Search for the cell housing the specified text and yield its [x, y] center coordinate. 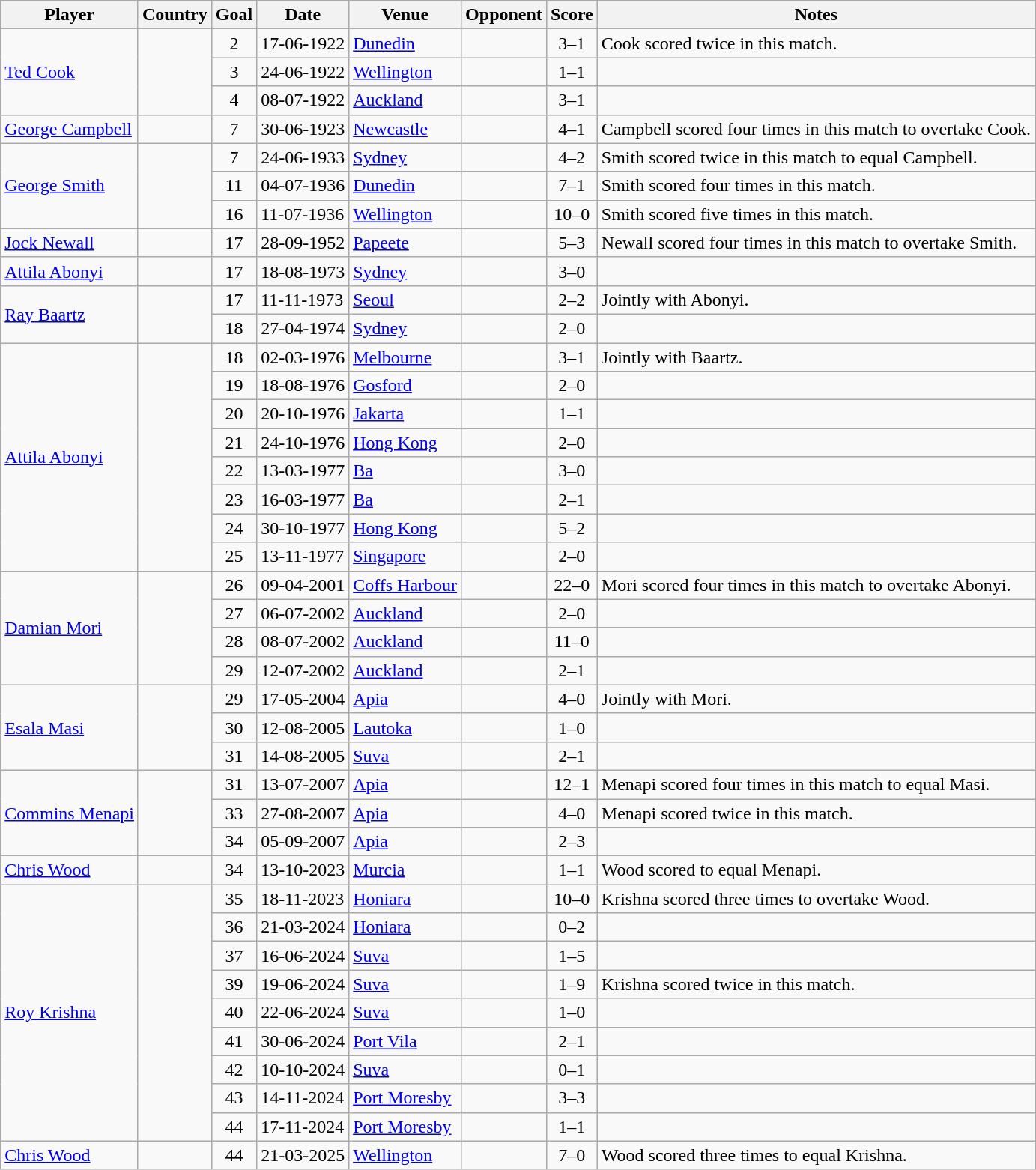
4–2 [572, 157]
18-11-2023 [303, 899]
Jointly with Baartz. [816, 357]
Wood scored three times to equal Krishna. [816, 1155]
Smith scored four times in this match. [816, 186]
Notes [816, 15]
27-04-1974 [303, 328]
36 [234, 927]
Krishna scored twice in this match. [816, 984]
Date [303, 15]
11-11-1973 [303, 300]
4–1 [572, 129]
Melbourne [405, 357]
2 [234, 43]
18-08-1976 [303, 386]
4 [234, 100]
22-06-2024 [303, 1013]
Cook scored twice in this match. [816, 43]
Esala Masi [70, 727]
08-07-1922 [303, 100]
1–5 [572, 956]
13-07-2007 [303, 784]
06-07-2002 [303, 613]
21-03-2024 [303, 927]
16-06-2024 [303, 956]
Lautoka [405, 727]
22–0 [572, 585]
20 [234, 414]
0–1 [572, 1070]
7–0 [572, 1155]
13-11-1977 [303, 557]
17-06-1922 [303, 43]
Newall scored four times in this match to overtake Smith. [816, 243]
14-11-2024 [303, 1098]
30 [234, 727]
04-07-1936 [303, 186]
7–1 [572, 186]
20-10-1976 [303, 414]
1–9 [572, 984]
10-10-2024 [303, 1070]
12-07-2002 [303, 670]
2–3 [572, 842]
Singapore [405, 557]
30-06-1923 [303, 129]
3 [234, 72]
Goal [234, 15]
Damian Mori [70, 628]
30-10-1977 [303, 528]
11-07-1936 [303, 214]
Jakarta [405, 414]
Ray Baartz [70, 314]
Player [70, 15]
30-06-2024 [303, 1041]
Mori scored four times in this match to overtake Abonyi. [816, 585]
05-09-2007 [303, 842]
37 [234, 956]
28-09-1952 [303, 243]
Coffs Harbour [405, 585]
28 [234, 642]
16-03-1977 [303, 500]
17-05-2004 [303, 699]
Newcastle [405, 129]
27-08-2007 [303, 813]
22 [234, 471]
14-08-2005 [303, 756]
Murcia [405, 870]
16 [234, 214]
5–3 [572, 243]
Papeete [405, 243]
3–3 [572, 1098]
Smith scored five times in this match. [816, 214]
13-10-2023 [303, 870]
09-04-2001 [303, 585]
Ted Cook [70, 72]
George Smith [70, 186]
02-03-1976 [303, 357]
Jointly with Abonyi. [816, 300]
19 [234, 386]
13-03-1977 [303, 471]
Jock Newall [70, 243]
17-11-2024 [303, 1127]
21-03-2025 [303, 1155]
26 [234, 585]
23 [234, 500]
Roy Krishna [70, 1013]
24-06-1922 [303, 72]
21 [234, 443]
42 [234, 1070]
Krishna scored three times to overtake Wood. [816, 899]
41 [234, 1041]
2–2 [572, 300]
11 [234, 186]
12-08-2005 [303, 727]
39 [234, 984]
Jointly with Mori. [816, 699]
35 [234, 899]
24-06-1933 [303, 157]
08-07-2002 [303, 642]
George Campbell [70, 129]
25 [234, 557]
33 [234, 813]
Wood scored to equal Menapi. [816, 870]
11–0 [572, 642]
Port Vila [405, 1041]
0–2 [572, 927]
Gosford [405, 386]
Campbell scored four times in this match to overtake Cook. [816, 129]
Score [572, 15]
Seoul [405, 300]
5–2 [572, 528]
12–1 [572, 784]
Commins Menapi [70, 813]
24 [234, 528]
Menapi scored four times in this match to equal Masi. [816, 784]
19-06-2024 [303, 984]
Venue [405, 15]
27 [234, 613]
Smith scored twice in this match to equal Campbell. [816, 157]
Menapi scored twice in this match. [816, 813]
Country [175, 15]
Opponent [504, 15]
43 [234, 1098]
24-10-1976 [303, 443]
18-08-1973 [303, 271]
40 [234, 1013]
